Output the [x, y] coordinate of the center of the cell containing the given text.  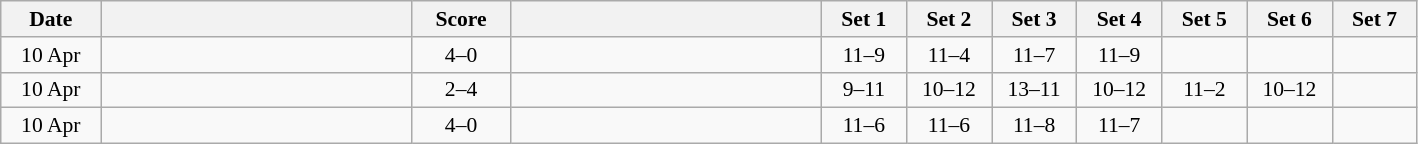
9–11 [864, 90]
13–11 [1034, 90]
2–4 [461, 90]
Set 5 [1204, 19]
Set 6 [1290, 19]
11–8 [1034, 126]
Set 4 [1120, 19]
Score [461, 19]
Set 3 [1034, 19]
Set 2 [948, 19]
Set 1 [864, 19]
11–4 [948, 55]
Date [51, 19]
11–2 [1204, 90]
Set 7 [1374, 19]
